Detect which cell encompasses the target text, then output its [X, Y] center coordinate. 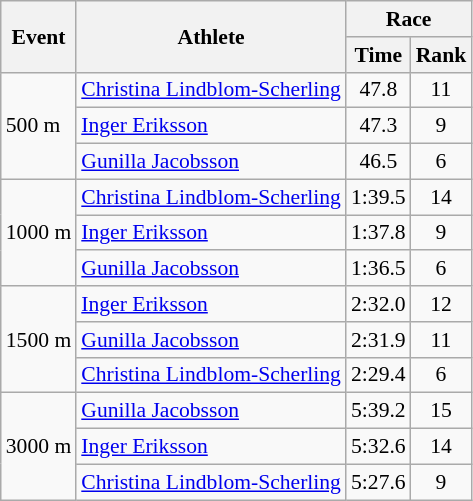
47.3 [378, 126]
12 [442, 304]
Rank [442, 55]
15 [442, 411]
1:36.5 [378, 269]
47.8 [378, 90]
2:32.0 [378, 304]
2:29.4 [378, 375]
1:39.5 [378, 197]
5:32.6 [378, 447]
1:37.8 [378, 233]
5:39.2 [378, 411]
Race [408, 19]
Time [378, 55]
46.5 [378, 162]
1000 m [38, 232]
3000 m [38, 446]
1500 m [38, 340]
500 m [38, 126]
2:31.9 [378, 340]
5:27.6 [378, 482]
Athlete [211, 36]
Event [38, 36]
